Find where the given text appears and provide that cell's center as (X, Y) coordinate. 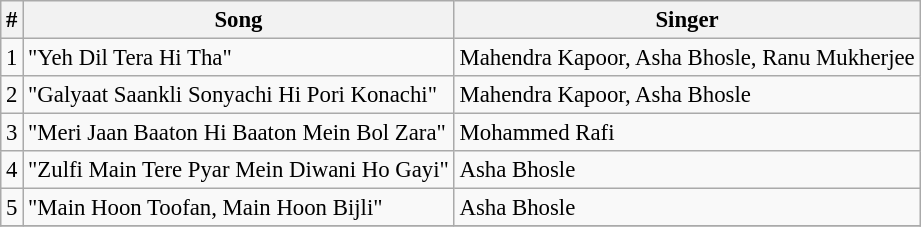
"Galyaat Saankli Sonyachi Hi Pori Konachi" (238, 95)
2 (12, 95)
"Yeh Dil Tera Hi Tha" (238, 58)
3 (12, 133)
4 (12, 170)
Mahendra Kapoor, Asha Bhosle, Ranu Mukherjee (687, 58)
1 (12, 58)
"Zulfi Main Tere Pyar Mein Diwani Ho Gayi" (238, 170)
"Main Hoon Toofan, Main Hoon Bijli" (238, 208)
Mahendra Kapoor, Asha Bhosle (687, 95)
"Meri Jaan Baaton Hi Baaton Mein Bol Zara" (238, 133)
# (12, 20)
Mohammed Rafi (687, 133)
Song (238, 20)
5 (12, 208)
Singer (687, 20)
